Find where the given text appears and provide that cell's center as [X, Y] coordinate. 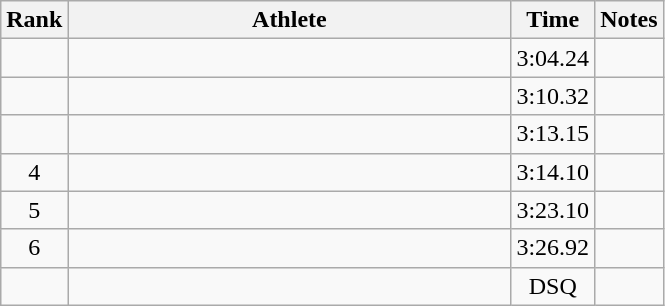
4 [34, 172]
6 [34, 248]
Notes [629, 20]
Athlete [290, 20]
3:04.24 [553, 58]
3:26.92 [553, 248]
DSQ [553, 286]
5 [34, 210]
Time [553, 20]
3:13.15 [553, 134]
3:10.32 [553, 96]
Rank [34, 20]
3:23.10 [553, 210]
3:14.10 [553, 172]
